Locate the cell with the specified text and output its [x, y] center coordinate. 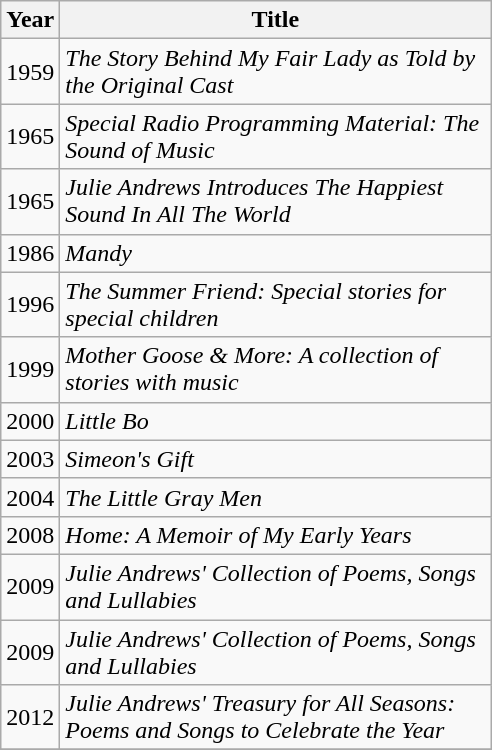
The Story Behind My Fair Lady as Told by the Original Cast [276, 72]
2008 [30, 535]
Little Bo [276, 421]
1999 [30, 370]
Simeon's Gift [276, 459]
Home: A Memoir of My Early Years [276, 535]
The Little Gray Men [276, 497]
The Summer Friend: Special stories for special children [276, 304]
Year [30, 20]
1959 [30, 72]
Special Radio Programming Material: The Sound of Music [276, 136]
Title [276, 20]
2004 [30, 497]
1986 [30, 253]
Mandy [276, 253]
1996 [30, 304]
2012 [30, 718]
Julie Andrews' Treasury for All Seasons: Poems and Songs to Celebrate the Year [276, 718]
Julie Andrews Introduces The Happiest Sound In All The World [276, 202]
2003 [30, 459]
Mother Goose & More: A collection of stories with music [276, 370]
2000 [30, 421]
